Return [x, y] of the center of cell containing provided text 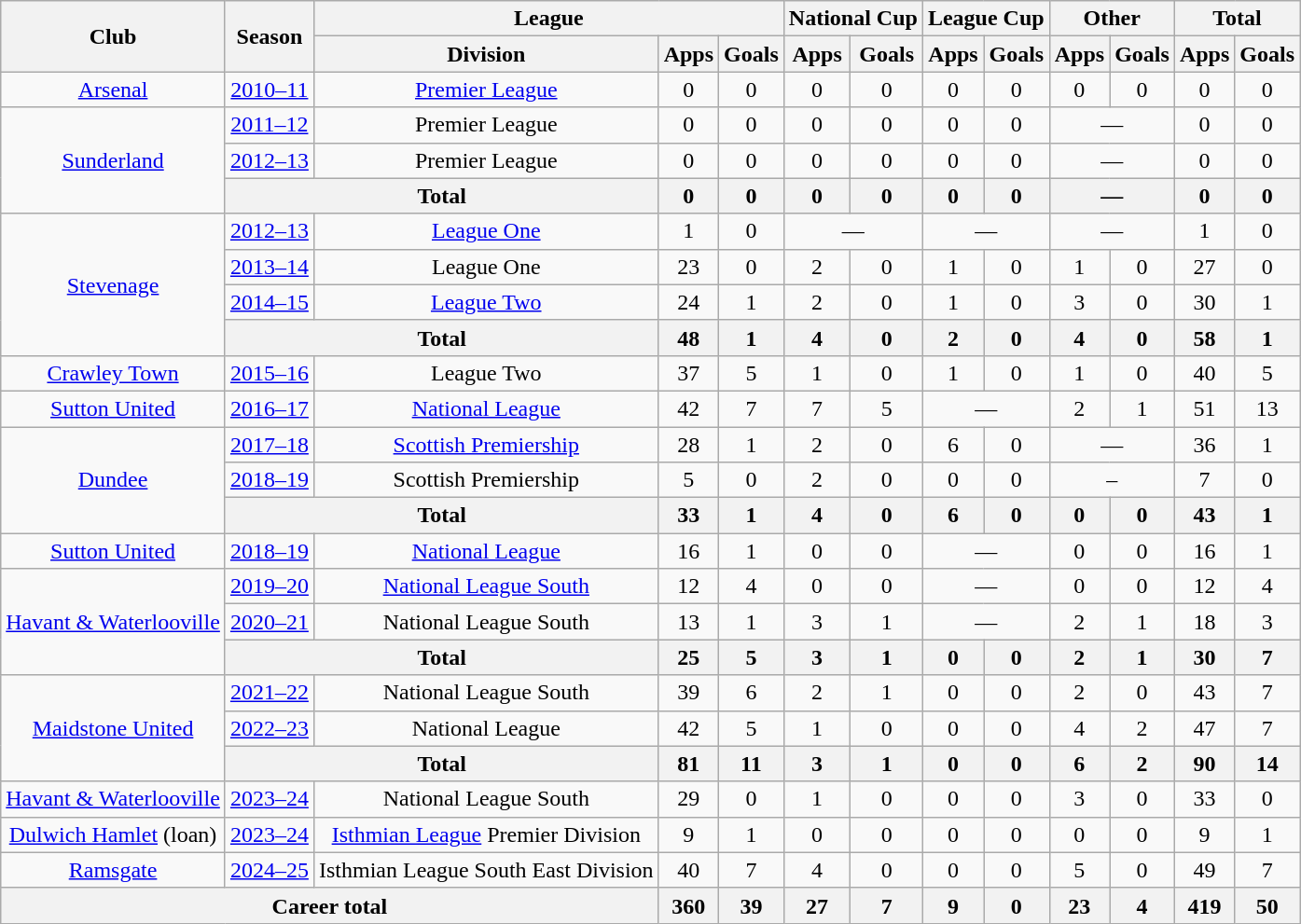
51 [1204, 408]
2024–25 [269, 870]
Sunderland [114, 160]
Dulwich Hamlet (loan) [114, 834]
Career total [330, 905]
2014–15 [269, 302]
– [1112, 480]
11 [752, 764]
2010–11 [269, 90]
National Cup [852, 19]
2022–23 [269, 728]
Other [1112, 19]
Club [114, 36]
Season [269, 36]
Dundee [114, 480]
2019–20 [269, 586]
Crawley Town [114, 373]
81 [688, 764]
League Cup [986, 19]
2020–21 [269, 622]
Isthmian League South East Division [486, 870]
47 [1204, 728]
2021–22 [269, 693]
Ramsgate [114, 870]
90 [1204, 764]
2016–17 [269, 408]
2013–14 [269, 267]
Division [486, 54]
37 [688, 373]
League [548, 19]
36 [1204, 445]
29 [688, 799]
49 [1204, 870]
2011–12 [269, 125]
25 [688, 657]
Isthmian League Premier Division [486, 834]
Stevenage [114, 284]
14 [1267, 764]
2017–18 [269, 445]
Maidstone United [114, 728]
24 [688, 302]
Arsenal [114, 90]
360 [688, 905]
50 [1267, 905]
2015–16 [269, 373]
48 [688, 338]
58 [1204, 338]
18 [1204, 622]
419 [1204, 905]
28 [688, 445]
